Detect which cell encompasses the target text, then output its (X, Y) center coordinate. 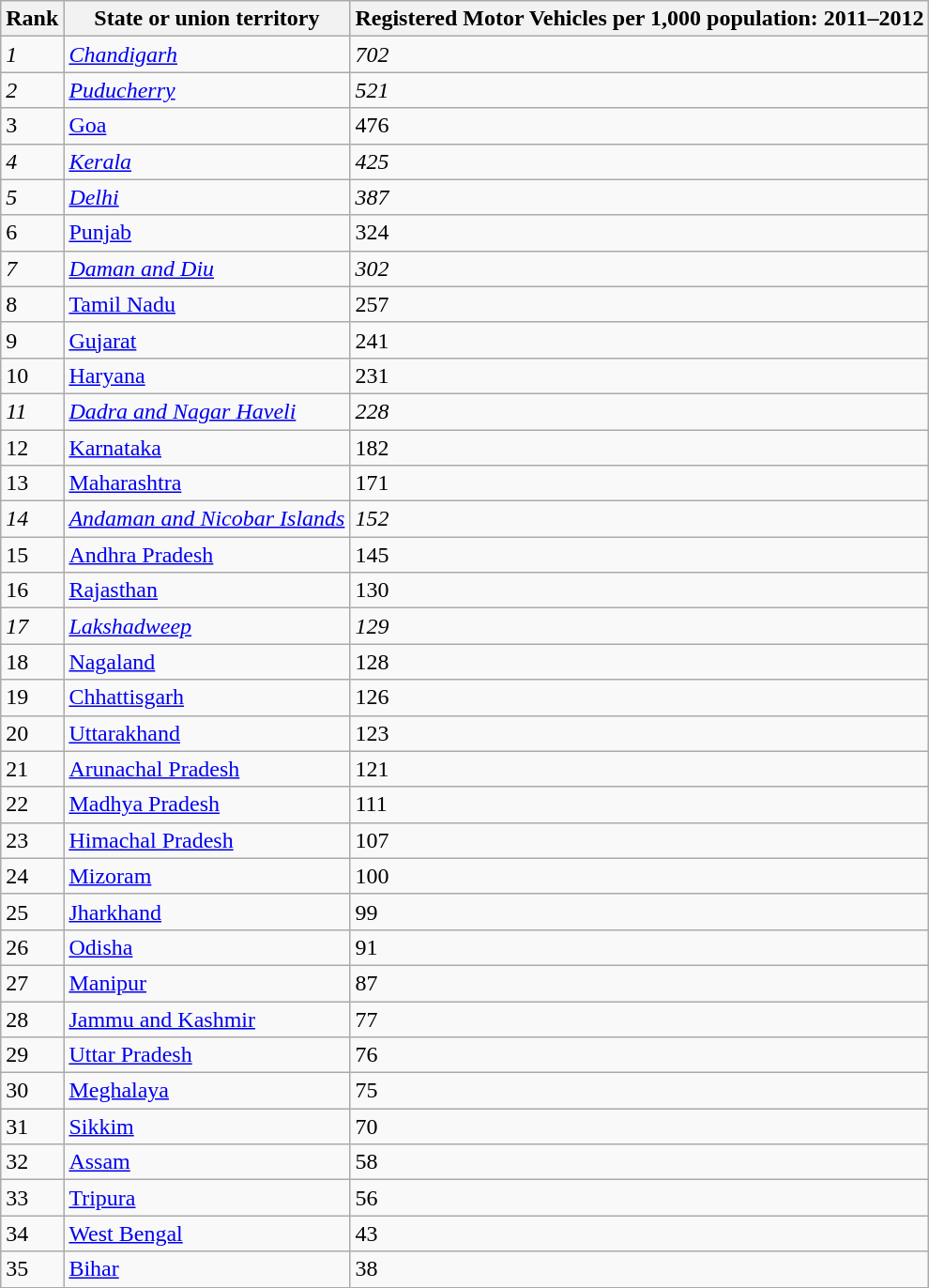
Haryana (206, 376)
Nagaland (206, 662)
22 (32, 805)
702 (640, 54)
126 (640, 698)
Rank (32, 19)
Jammu and Kashmir (206, 1019)
Andhra Pradesh (206, 555)
129 (640, 626)
56 (640, 1198)
5 (32, 197)
228 (640, 411)
324 (640, 233)
130 (640, 590)
7 (32, 268)
Daman and Diu (206, 268)
13 (32, 483)
87 (640, 983)
Madhya Pradesh (206, 805)
111 (640, 805)
Karnataka (206, 448)
425 (640, 161)
Tripura (206, 1198)
145 (640, 555)
476 (640, 126)
1 (32, 54)
302 (640, 268)
35 (32, 1269)
Uttar Pradesh (206, 1055)
Himachal Pradesh (206, 840)
30 (32, 1091)
Goa (206, 126)
Sikkim (206, 1127)
Kerala (206, 161)
14 (32, 519)
33 (32, 1198)
Chhattisgarh (206, 698)
Bihar (206, 1269)
26 (32, 947)
8 (32, 304)
Odisha (206, 947)
Andaman and Nicobar Islands (206, 519)
Delhi (206, 197)
121 (640, 769)
Jharkhand (206, 912)
29 (32, 1055)
Puducherry (206, 90)
23 (32, 840)
152 (640, 519)
18 (32, 662)
38 (640, 1269)
34 (32, 1234)
Manipur (206, 983)
21 (32, 769)
107 (640, 840)
77 (640, 1019)
75 (640, 1091)
Lakshadweep (206, 626)
521 (640, 90)
Meghalaya (206, 1091)
123 (640, 733)
43 (640, 1234)
Registered Motor Vehicles per 1,000 population: 2011–2012 (640, 19)
100 (640, 876)
171 (640, 483)
231 (640, 376)
West Bengal (206, 1234)
20 (32, 733)
Assam (206, 1162)
Punjab (206, 233)
24 (32, 876)
Arunachal Pradesh (206, 769)
16 (32, 590)
91 (640, 947)
387 (640, 197)
28 (32, 1019)
11 (32, 411)
58 (640, 1162)
3 (32, 126)
182 (640, 448)
Chandigarh (206, 54)
Dadra and Nagar Haveli (206, 411)
241 (640, 340)
Maharashtra (206, 483)
12 (32, 448)
25 (32, 912)
31 (32, 1127)
Mizoram (206, 876)
Rajasthan (206, 590)
70 (640, 1127)
19 (32, 698)
Uttarakhand (206, 733)
Gujarat (206, 340)
10 (32, 376)
4 (32, 161)
76 (640, 1055)
2 (32, 90)
99 (640, 912)
17 (32, 626)
6 (32, 233)
27 (32, 983)
Tamil Nadu (206, 304)
257 (640, 304)
128 (640, 662)
State or union territory (206, 19)
9 (32, 340)
32 (32, 1162)
15 (32, 555)
